Extract the [X, Y] coordinate from the center of the cell holding the provided text.  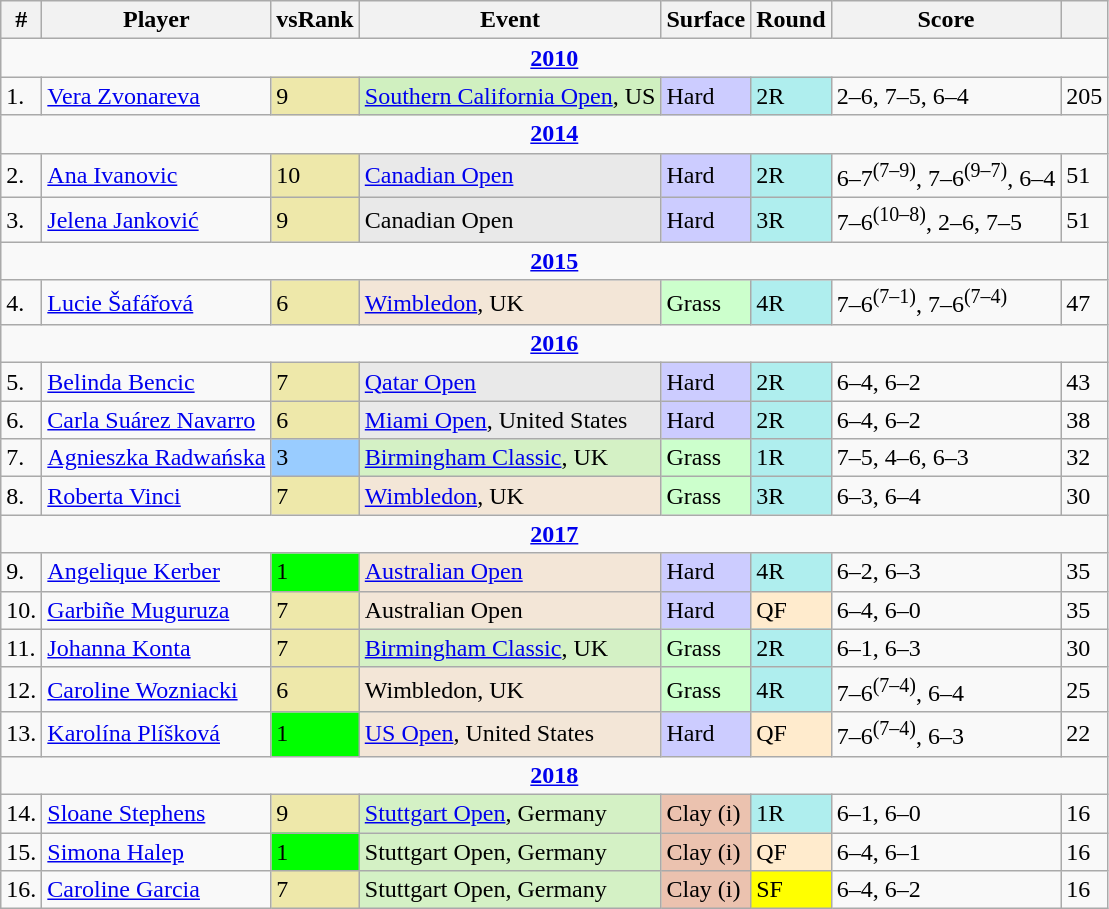
Qatar Open [510, 382]
2014 [554, 134]
16. [22, 890]
43 [1084, 382]
6–7(7–9), 7–6(9–7), 6–4 [946, 176]
Sloane Stephens [156, 813]
5. [22, 382]
US Open, United States [510, 734]
Player [156, 20]
Vera Zvonareva [156, 96]
9. [22, 572]
11. [22, 648]
2010 [554, 58]
7–6(7–4), 6–4 [946, 690]
Caroline Wozniacki [156, 690]
Southern California Open, US [510, 96]
22 [1084, 734]
Round [791, 20]
6–2, 6–3 [946, 572]
205 [1084, 96]
Ana Ivanovic [156, 176]
2. [22, 176]
3. [22, 220]
Belinda Bencic [156, 382]
14. [22, 813]
Surface [706, 20]
10. [22, 610]
7–6(7–4), 6–3 [946, 734]
Agnieszka Radwańska [156, 458]
32 [1084, 458]
3 [315, 458]
4. [22, 302]
Angelique Kerber [156, 572]
6–3, 6–4 [946, 496]
2017 [554, 534]
SF [791, 890]
6. [22, 420]
2–6, 7–5, 6–4 [946, 96]
# [22, 20]
1. [22, 96]
7–6(10–8), 2–6, 7–5 [946, 220]
Miami Open, United States [510, 420]
Score [946, 20]
38 [1084, 420]
25 [1084, 690]
Jelena Janković [156, 220]
Garbiñe Muguruza [156, 610]
10 [315, 176]
8. [22, 496]
Carla Suárez Navarro [156, 420]
12. [22, 690]
13. [22, 734]
Karolína Plíšková [156, 734]
Johanna Konta [156, 648]
Simona Halep [156, 852]
vsRank [315, 20]
2016 [554, 344]
7. [22, 458]
6–1, 6–3 [946, 648]
Event [510, 20]
Lucie Šafářová [156, 302]
6–4, 6–1 [946, 852]
Caroline Garcia [156, 890]
6–4, 6–0 [946, 610]
7–6(7–1), 7–6(7–4) [946, 302]
Roberta Vinci [156, 496]
2015 [554, 261]
15. [22, 852]
2018 [554, 775]
7–5, 4–6, 6–3 [946, 458]
47 [1084, 302]
6–1, 6–0 [946, 813]
